Provide the [X, Y] coordinate of the cell's center where the given text is located.  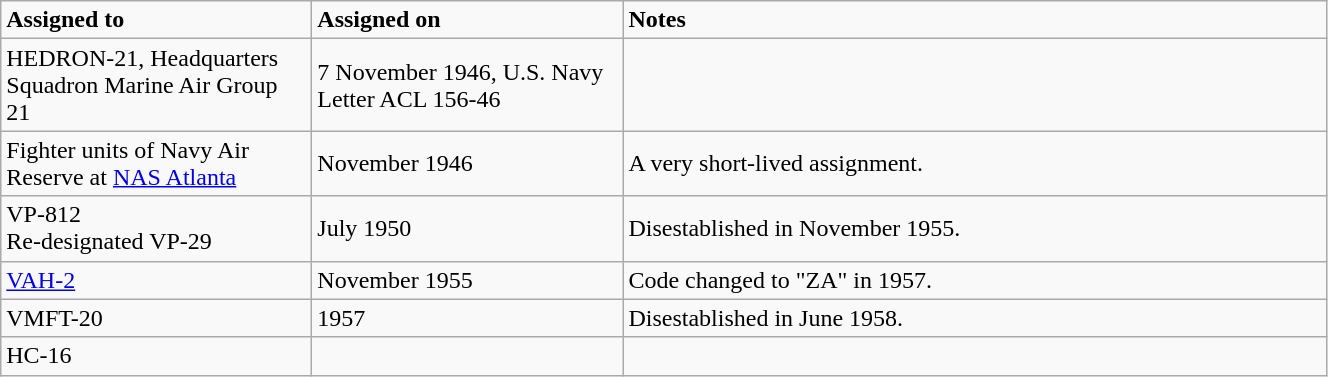
November 1955 [468, 280]
Assigned to [156, 20]
Disestablished in June 1958. [975, 318]
November 1946 [468, 164]
Assigned on [468, 20]
Fighter units of Navy Air Reserve at NAS Atlanta [156, 164]
VAH-2 [156, 280]
HEDRON-21, Headquarters Squadron Marine Air Group 21 [156, 85]
Code changed to "ZA" in 1957. [975, 280]
Disestablished in November 1955. [975, 228]
Notes [975, 20]
A very short-lived assignment. [975, 164]
July 1950 [468, 228]
1957 [468, 318]
VMFT-20 [156, 318]
HC-16 [156, 356]
VP-812Re-designated VP-29 [156, 228]
7 November 1946, U.S. Navy Letter ACL 156-46 [468, 85]
